Output the [X, Y] coordinate of the center of the cell containing the given text.  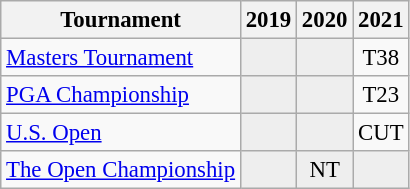
Tournament [121, 20]
NT [325, 170]
U.S. Open [121, 133]
The Open Championship [121, 170]
T23 [381, 95]
T38 [381, 58]
Masters Tournament [121, 58]
2019 [268, 20]
2020 [325, 20]
2021 [381, 20]
CUT [381, 133]
PGA Championship [121, 95]
